Identify which cell holds the provided text, then report its (X, Y) central coordinate. 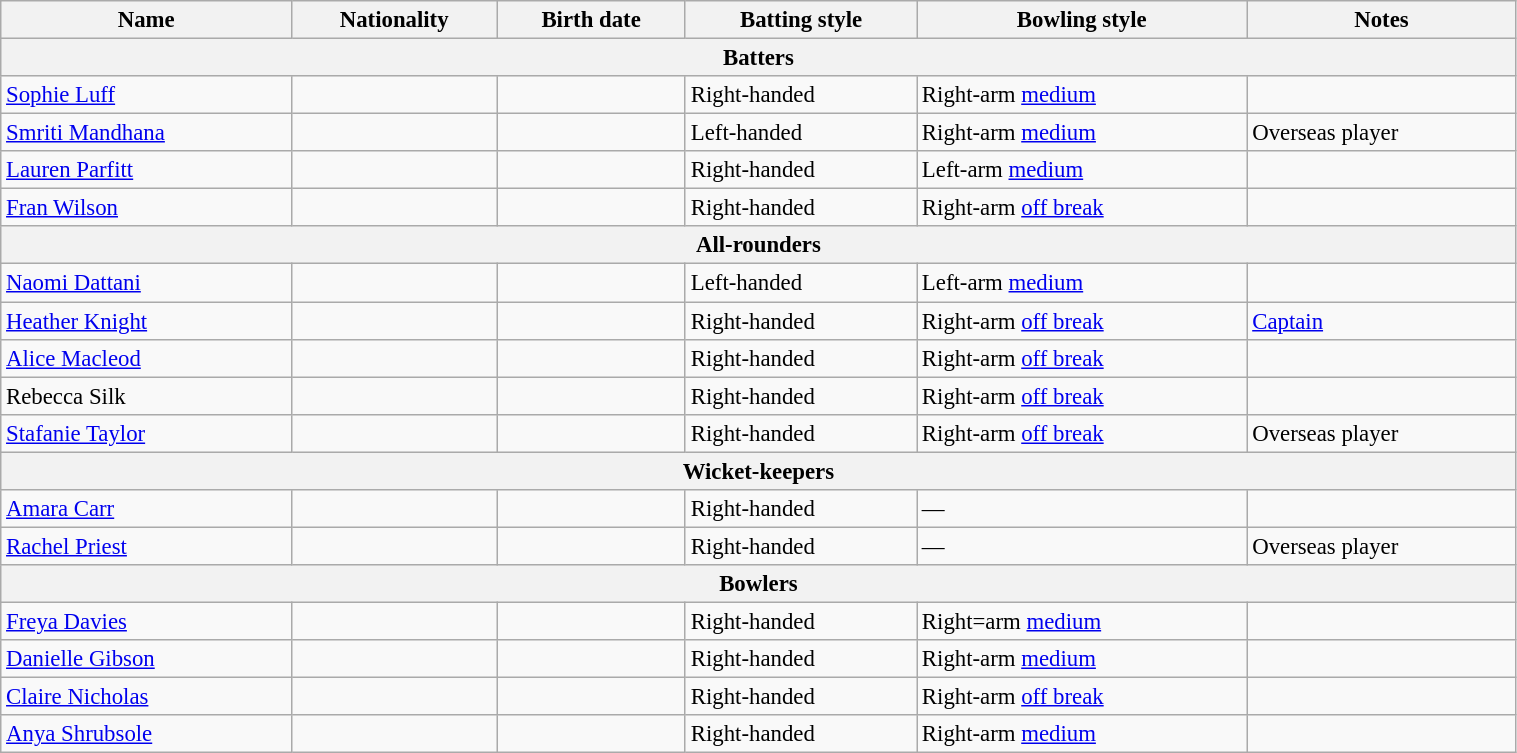
Batting style (800, 20)
Sophie Luff (146, 95)
Bowlers (758, 584)
Lauren Parfitt (146, 170)
Bowling style (1082, 20)
Stafanie Taylor (146, 433)
Anya Shrubsole (146, 734)
Captain (1382, 321)
Smriti Mandhana (146, 133)
Naomi Dattani (146, 283)
Freya Davies (146, 621)
Heather Knight (146, 321)
Rachel Priest (146, 546)
Birth date (592, 20)
Rebecca Silk (146, 396)
Danielle Gibson (146, 659)
Claire Nicholas (146, 697)
Wicket-keepers (758, 471)
Nationality (394, 20)
Batters (758, 58)
Notes (1382, 20)
Right=arm medium (1082, 621)
Amara Carr (146, 509)
Fran Wilson (146, 208)
All-rounders (758, 245)
Name (146, 20)
Alice Macleod (146, 358)
